Find where the given text appears and provide that cell's center as (x, y) coordinate. 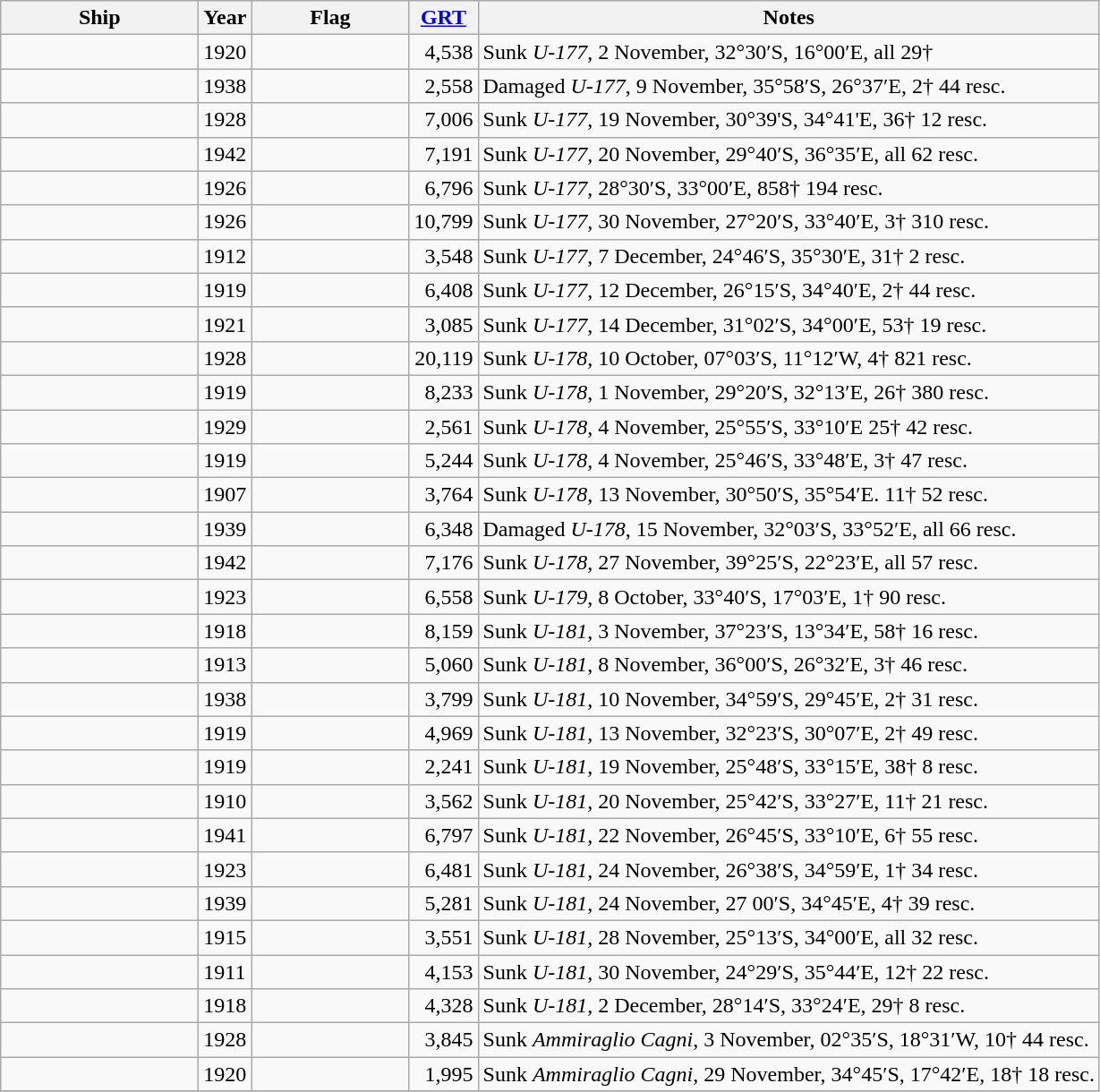
1929 (226, 427)
Notes (789, 18)
6,796 (444, 188)
Sunk U-181, 3 November, 37°23′S, 13°34′E, 58† 16 resc. (789, 631)
Sunk U-178, 10 October, 07°03′S, 11°12′W, 4† 821 resc. (789, 358)
5,281 (444, 903)
Sunk U-181, 22 November, 26°45′S, 33°10′E, 6† 55 resc. (789, 835)
10,799 (444, 222)
Sunk U-181, 2 December, 28°14′S, 33°24′E, 29† 8 resc. (789, 1006)
Sunk U-177, 7 December, 24°46′S, 35°30′E, 31† 2 resc. (789, 256)
8,159 (444, 631)
4,538 (444, 52)
6,408 (444, 290)
1913 (226, 665)
Sunk U-181, 10 November, 34°59′S, 29°45′E, 2† 31 resc. (789, 699)
4,328 (444, 1006)
4,969 (444, 733)
1907 (226, 495)
Sunk U-181, 20 November, 25°42′S, 33°27′E, 11† 21 resc. (789, 801)
3,562 (444, 801)
1921 (226, 324)
3,764 (444, 495)
2,561 (444, 427)
Sunk U-178, 1 November, 29°20′S, 32°13′E, 26† 380 resc. (789, 392)
Sunk U-177, 12 December, 26°15′S, 34°40′E, 2† 44 resc. (789, 290)
Sunk U-181, 19 November, 25°48′S, 33°15′E, 38† 8 resc. (789, 767)
7,191 (444, 154)
Sunk U-178, 27 November, 39°25′S, 22°23′E, all 57 resc. (789, 563)
3,551 (444, 937)
6,348 (444, 529)
1910 (226, 801)
6,558 (444, 597)
Sunk Ammiraglio Cagni, 29 November, 34°45′S, 17°42′E, 18† 18 resc. (789, 1074)
Sunk U-177, 20 November, 29°40′S, 36°35′E, all 62 resc. (789, 154)
Sunk U-181, 13 November, 32°23′S, 30°07′E, 2† 49 resc. (789, 733)
Sunk U-178, 4 November, 25°46′S, 33°48′E, 3† 47 resc. (789, 461)
2,241 (444, 767)
1912 (226, 256)
Sunk U-181, 30 November, 24°29′S, 35°44′E, 12† 22 resc. (789, 971)
Sunk U-177, 2 November, 32°30′S, 16°00′E, all 29† (789, 52)
1941 (226, 835)
Damaged U-177, 9 November, 35°58′S, 26°37′E, 2† 44 resc. (789, 86)
Sunk U-181, 8 November, 36°00′S, 26°32′E, 3† 46 resc. (789, 665)
20,119 (444, 358)
Sunk U-181, 24 November, 26°38′S, 34°59′E, 1† 34 resc. (789, 869)
7,176 (444, 563)
Sunk U-177, 19 November, 30°39'S, 34°41'E, 36† 12 resc. (789, 120)
7,006 (444, 120)
5,244 (444, 461)
3,085 (444, 324)
Year (226, 18)
1911 (226, 971)
Damaged U-178, 15 November, 32°03′S, 33°52′E, all 66 resc. (789, 529)
8,233 (444, 392)
GRT (444, 18)
5,060 (444, 665)
3,799 (444, 699)
Sunk U-181, 24 November, 27 00′S, 34°45′E, 4† 39 resc. (789, 903)
Sunk U-179, 8 October, 33°40′S, 17°03′E, 1† 90 resc. (789, 597)
3,548 (444, 256)
Flag (330, 18)
Sunk U-181, 28 November, 25°13′S, 34°00′E, all 32 resc. (789, 937)
6,481 (444, 869)
1,995 (444, 1074)
6,797 (444, 835)
4,153 (444, 971)
2,558 (444, 86)
Sunk U-177, 30 November, 27°20′S, 33°40′E, 3† 310 resc. (789, 222)
Ship (100, 18)
Sunk Ammiraglio Cagni, 3 November, 02°35′S, 18°31′W, 10† 44 resc. (789, 1040)
3,845 (444, 1040)
Sunk U-178, 13 November, 30°50′S, 35°54′E. 11† 52 resc. (789, 495)
Sunk U-177, 14 December, 31°02′S, 34°00′E, 53† 19 resc. (789, 324)
Sunk U-178, 4 November, 25°55′S, 33°10′E 25† 42 resc. (789, 427)
Sunk U-177, 28°30′S, 33°00′E, 858† 194 resc. (789, 188)
1915 (226, 937)
